Provide the [x, y] coordinate of the cell's center where the given text is located.  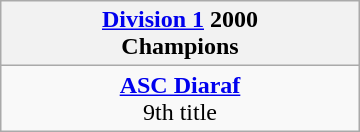
ASC Diaraf9th title [180, 98]
Division 1 2000Champions [180, 34]
